Provide the [x, y] coordinate of the cell's center where the given text is located.  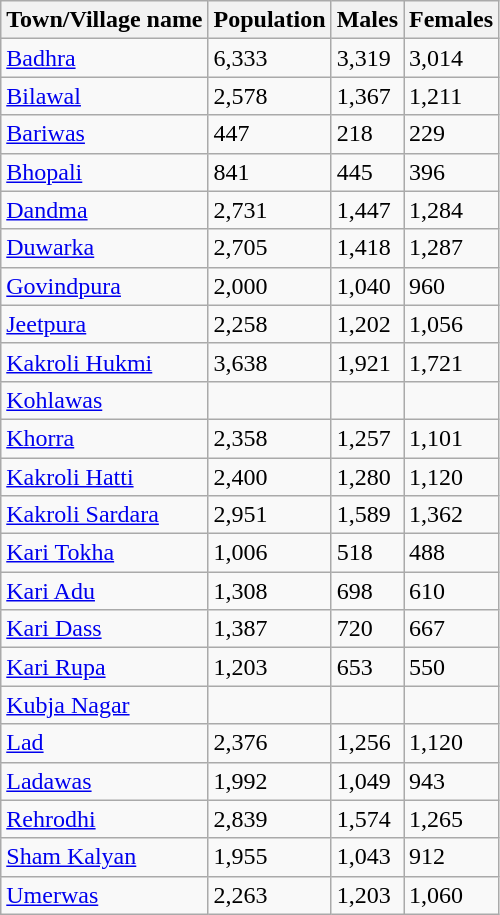
1,418 [367, 248]
1,280 [367, 477]
1,256 [367, 743]
1,589 [367, 515]
1,367 [367, 96]
Bariwas [104, 134]
960 [452, 286]
1,447 [367, 210]
Females [452, 20]
229 [452, 134]
2,400 [270, 477]
1,056 [452, 324]
2,358 [270, 438]
1,006 [270, 553]
1,101 [452, 438]
2,263 [270, 895]
1,308 [270, 591]
1,362 [452, 515]
550 [452, 667]
Bilawal [104, 96]
1,202 [367, 324]
1,211 [452, 96]
1,721 [452, 362]
Town/Village name [104, 20]
488 [452, 553]
2,000 [270, 286]
Bhopali [104, 172]
Jeetpura [104, 324]
Kari Tokha [104, 553]
Umerwas [104, 895]
3,638 [270, 362]
720 [367, 629]
2,951 [270, 515]
1,060 [452, 895]
Dandma [104, 210]
Kohlawas [104, 400]
610 [452, 591]
2,578 [270, 96]
1,257 [367, 438]
667 [452, 629]
698 [367, 591]
218 [367, 134]
Kakroli Sardara [104, 515]
1,955 [270, 857]
2,376 [270, 743]
3,319 [367, 58]
396 [452, 172]
3,014 [452, 58]
Population [270, 20]
1,284 [452, 210]
841 [270, 172]
Khorra [104, 438]
Kubja Nagar [104, 705]
Sham Kalyan [104, 857]
Kakroli Hatti [104, 477]
1,287 [452, 248]
Duwarka [104, 248]
1,043 [367, 857]
1,040 [367, 286]
Kakroli Hukmi [104, 362]
1,574 [367, 819]
518 [367, 553]
Males [367, 20]
1,049 [367, 781]
445 [367, 172]
Badhra [104, 58]
447 [270, 134]
1,992 [270, 781]
Govindpura [104, 286]
2,731 [270, 210]
653 [367, 667]
Lad [104, 743]
943 [452, 781]
912 [452, 857]
2,258 [270, 324]
1,387 [270, 629]
Kari Adu [104, 591]
Rehrodhi [104, 819]
2,839 [270, 819]
2,705 [270, 248]
1,265 [452, 819]
Kari Rupa [104, 667]
1,921 [367, 362]
Ladawas [104, 781]
Kari Dass [104, 629]
6,333 [270, 58]
